Pinpoint the cell where the given text exists, returning its (x, y) midpoint coordinate. 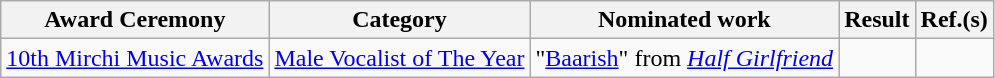
"Baarish" from Half Girlfriend (684, 58)
Award Ceremony (135, 20)
Male Vocalist of The Year (400, 58)
Nominated work (684, 20)
Ref.(s) (954, 20)
10th Mirchi Music Awards (135, 58)
Category (400, 20)
Result (877, 20)
